Search for the cell housing the specified text and yield its (x, y) center coordinate. 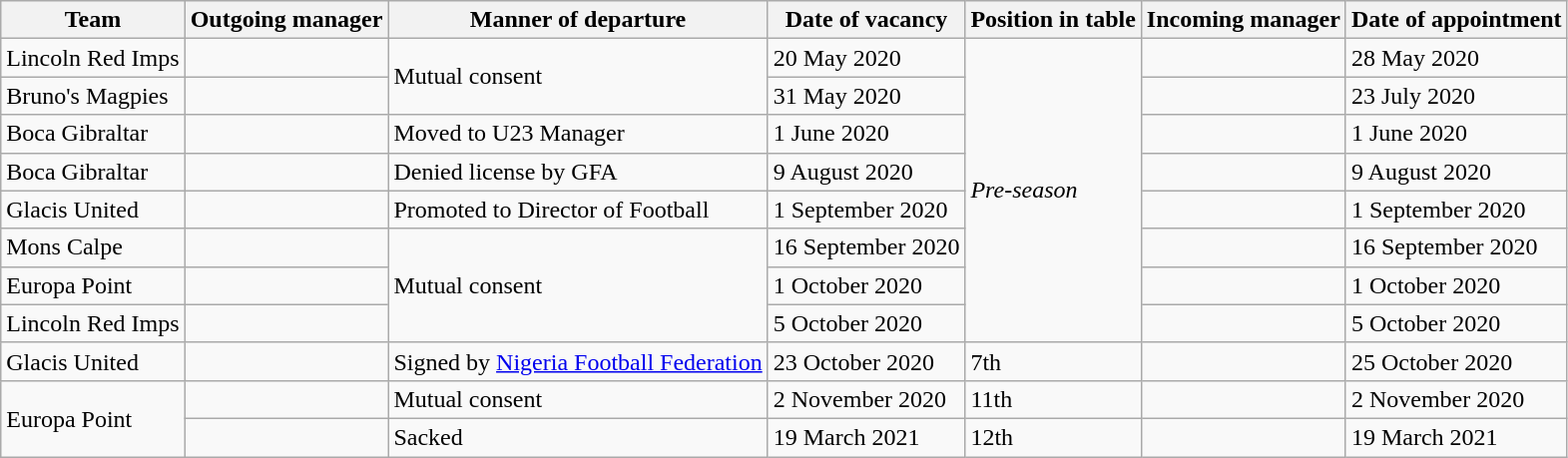
11th (1053, 399)
23 July 2020 (1456, 96)
28 May 2020 (1456, 58)
Sacked (578, 437)
25 October 2020 (1456, 361)
Position in table (1053, 20)
Pre-season (1053, 191)
Bruno's Magpies (93, 96)
Date of appointment (1456, 20)
12th (1053, 437)
Denied license by GFA (578, 172)
Signed by Nigeria Football Federation (578, 361)
23 October 2020 (866, 361)
Manner of departure (578, 20)
7th (1053, 361)
20 May 2020 (866, 58)
Incoming manager (1244, 20)
Promoted to Director of Football (578, 210)
Outgoing manager (286, 20)
Moved to U23 Manager (578, 134)
31 May 2020 (866, 96)
Team (93, 20)
Date of vacancy (866, 20)
Mons Calpe (93, 247)
